From the cell containing the given text, extract its center point as (x, y) coordinate. 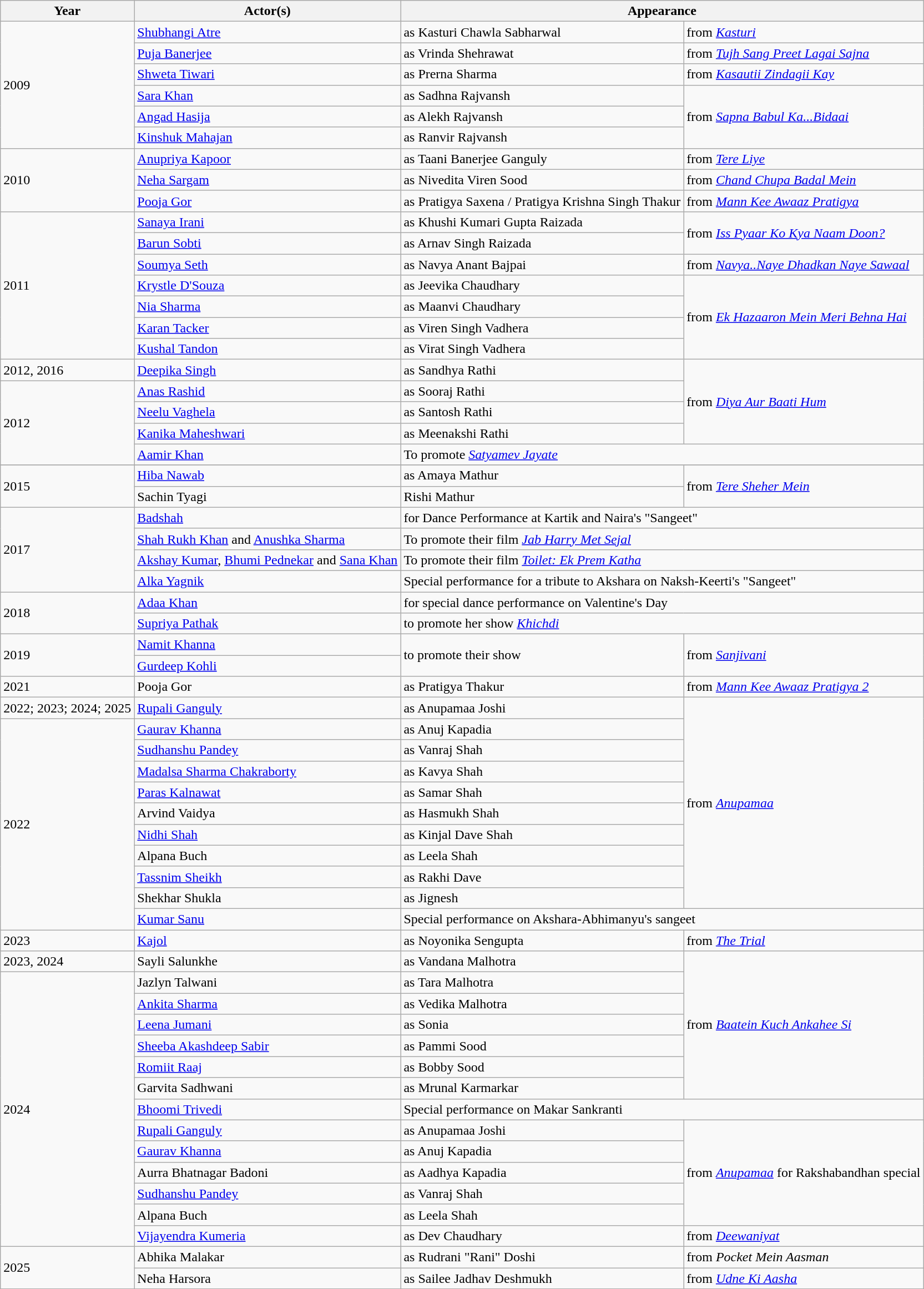
Supriya Pathak (267, 624)
2021 (68, 687)
from Kasautii Zindagii Kay (804, 74)
as Nivedita Viren Sood (542, 180)
Karan Tacker (267, 328)
2022; 2023; 2024; 2025 (68, 708)
Adaa Khan (267, 602)
Anupriya Kapoor (267, 159)
as Arnav Singh Raizada (542, 243)
as Rudrani "Rani" Doshi (542, 1257)
from Sanjivani (804, 655)
Kanika Maheshwari (267, 433)
Sachin Tyagi (267, 497)
as Kavya Shah (542, 771)
2010 (68, 180)
from Anupamaa (804, 803)
as Bobby Sood (542, 1067)
2011 (68, 285)
as Khushi Kumari Gupta Raizada (542, 222)
as Sandhya Rathi (542, 370)
as Hasmukh Shah (542, 813)
Kajol (267, 941)
2019 (68, 655)
as Sadhna Rajvansh (542, 95)
from Mann Kee Awaaz Pratigya 2 (804, 687)
as Dev Chaudhary (542, 1236)
from Udne Ki Aasha (804, 1278)
from The Trial (804, 941)
as Sailee Jadhav Deshmukh (542, 1278)
from Baatein Kuch Ankahee Si (804, 1025)
from Chand Chupa Badal Mein (804, 180)
as Tara Malhotra (542, 983)
Special performance on Makar Sankranti (662, 1109)
Aurra Bhatnagar Badoni (267, 1172)
from Diya Aur Baati Hum (804, 402)
Ankita Sharma (267, 1004)
as Viren Singh Vadhera (542, 328)
as Noyonika Sengupta (542, 941)
Sanaya Irani (267, 222)
Leena Jumani (267, 1025)
2023 (68, 941)
Vijayendra Kumeria (267, 1236)
Shubhangi Atre (267, 32)
from Ek Hazaaron Mein Meri Behna Hai (804, 317)
as Pammi Sood (542, 1046)
Appearance (662, 11)
To promote their film Toilet: Ek Prem Katha (662, 560)
Akshay Kumar, Bhumi Pednekar and Sana Khan (267, 560)
from Tere Sheher Mein (804, 486)
Abhika Malakar (267, 1257)
as Pratigya Saxena / Pratigya Krishna Singh Thakur (542, 201)
Namit Khanna (267, 645)
Kushal Tandon (267, 349)
as Prerna Sharma (542, 74)
2015 (68, 486)
from Anupamaa for Rakshabandhan special (804, 1172)
as Meenakshi Rathi (542, 433)
Sayli Salunkhe (267, 962)
Special performance for a tribute to Akshara on Naksh-Keerti's "Sangeet" (662, 581)
Paras Kalnawat (267, 792)
from Tujh Sang Preet Lagai Sajna (804, 53)
from Kasturi (804, 32)
Jazlyn Talwani (267, 983)
Barun Sobti (267, 243)
Special performance on Akshara-Abhimanyu's sangeet (662, 919)
as Maanvi Chaudhary (542, 307)
to promote her show Khichdi (662, 624)
Kumar Sanu (267, 919)
as Vedika Malhotra (542, 1004)
Neha Sargam (267, 180)
Hiba Nawab (267, 476)
as Santosh Rathi (542, 412)
Deepika Singh (267, 370)
Badshah (267, 518)
Puja Banerjee (267, 53)
Nidhi Shah (267, 835)
Neha Harsora (267, 1278)
Bhoomi Trivedi (267, 1109)
from Mann Kee Awaaz Pratigya (804, 201)
Rishi Mathur (542, 497)
as Sooraj Rathi (542, 391)
Neelu Vaghela (267, 412)
To promote their film Jab Harry Met Sejal (662, 539)
Anas Rashid (267, 391)
2024 (68, 1110)
Aamir Khan (267, 454)
as Taani Banerjee Ganguly (542, 159)
Soumya Seth (267, 265)
as Samar Shah (542, 792)
2018 (68, 613)
as Virat Singh Vadhera (542, 349)
Shah Rukh Khan and Anushka Sharma (267, 539)
as Aadhya Kapadia (542, 1172)
as Kinjal Dave Shah (542, 835)
Madalsa Sharma Chakraborty (267, 771)
2017 (68, 549)
2023, 2024 (68, 962)
as Ranvir Rajvansh (542, 138)
2012 (68, 423)
to promote their show (542, 655)
as Jignesh (542, 898)
as Sonia (542, 1025)
Year (68, 11)
as Amaya Mathur (542, 476)
Nia Sharma (267, 307)
as Alekh Rajvansh (542, 117)
Alka Yagnik (267, 581)
Arvind Vaidya (267, 813)
Tassnim Sheikh (267, 877)
for special dance performance on Valentine's Day (662, 602)
2009 (68, 85)
Angad Hasija (267, 117)
Krystle D'Souza (267, 286)
Garvita Sadhwani (267, 1088)
Gurdeep Kohli (267, 666)
2025 (68, 1267)
To promote Satyamev Jayate (662, 454)
Shekhar Shukla (267, 898)
as Jeevika Chaudhary (542, 286)
Shweta Tiwari (267, 74)
as Vrinda Shehrawat (542, 53)
as Pratigya Thakur (542, 687)
as Navya Anant Bajpai (542, 265)
from Iss Pyaar Ko Kya Naam Doon? (804, 232)
from Deewaniyat (804, 1236)
Romiit Raaj (267, 1067)
from Navya..Naye Dhadkan Naye Sawaal (804, 265)
as Mrunal Karmarkar (542, 1088)
2012, 2016 (68, 370)
Sheeba Akashdeep Sabir (267, 1046)
2022 (68, 825)
as Rakhi Dave (542, 877)
from Tere Liye (804, 159)
from Pocket Mein Aasman (804, 1257)
from Sapna Babul Ka...Bidaai (804, 117)
Kinshuk Mahajan (267, 138)
Actor(s) (267, 11)
as Kasturi Chawla Sabharwal (542, 32)
Sara Khan (267, 95)
for Dance Performance at Kartik and Naira's "Sangeet" (662, 518)
as Vandana Malhotra (542, 962)
